Return the (x, y) coordinate for the center point of the cell that contains the specified text.  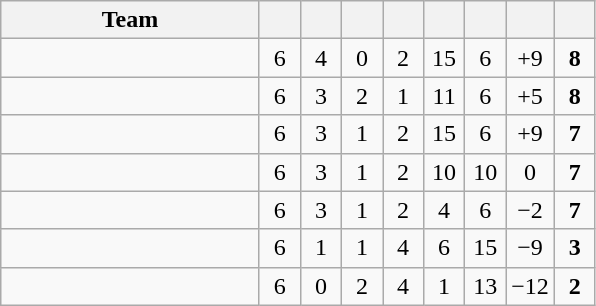
−2 (530, 210)
−12 (530, 286)
+5 (530, 96)
Team (130, 20)
11 (444, 96)
−9 (530, 248)
13 (486, 286)
